Identify which cell holds the provided text, then report its [x, y] central coordinate. 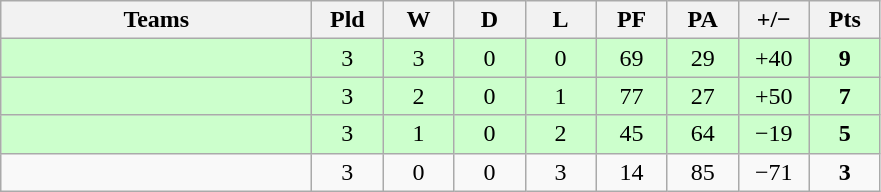
−19 [774, 134]
Teams [156, 20]
PA [702, 20]
D [490, 20]
69 [632, 58]
9 [844, 58]
29 [702, 58]
W [418, 20]
Pld [348, 20]
27 [702, 96]
PF [632, 20]
64 [702, 134]
Pts [844, 20]
−71 [774, 172]
45 [632, 134]
L [560, 20]
14 [632, 172]
85 [702, 172]
77 [632, 96]
+/− [774, 20]
+50 [774, 96]
+40 [774, 58]
5 [844, 134]
7 [844, 96]
